Search for the cell housing the specified text and yield its [X, Y] center coordinate. 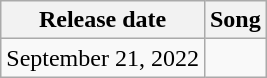
September 21, 2022 [103, 58]
Song [235, 20]
Release date [103, 20]
